From the cell containing the given text, extract its center point as [X, Y] coordinate. 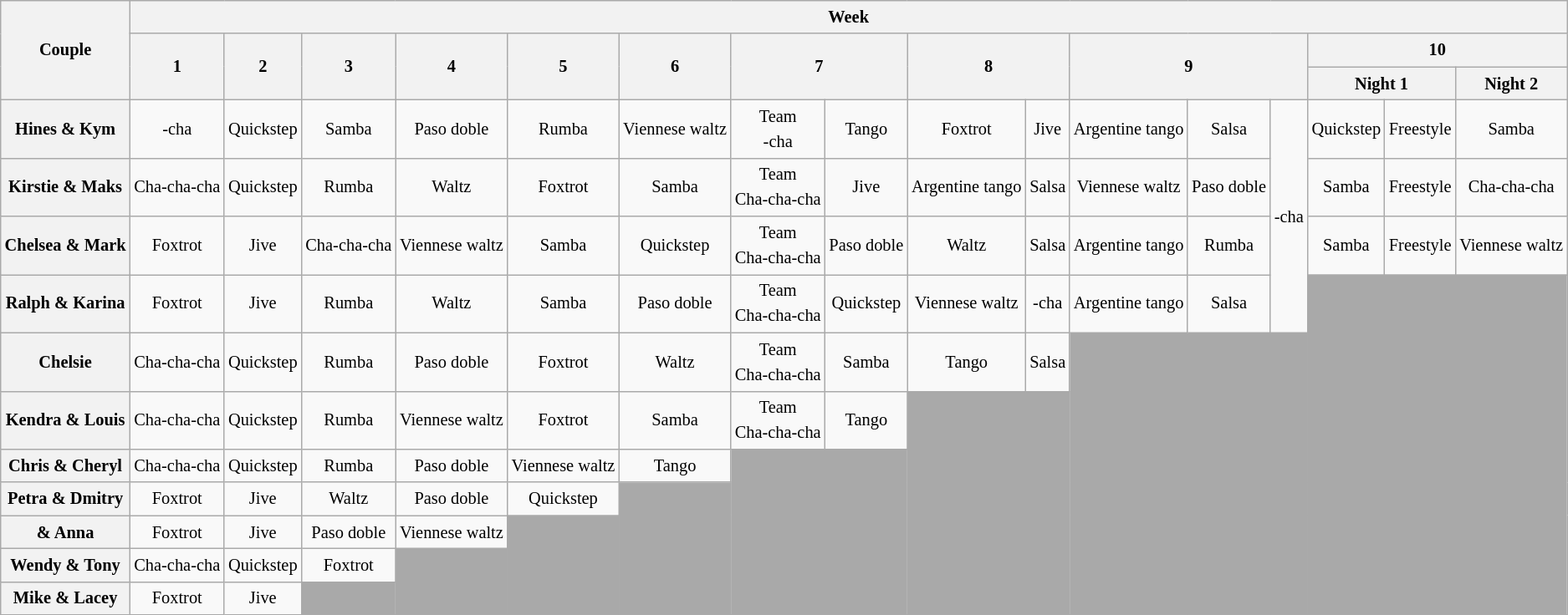
7 [820, 67]
Chelsie [65, 362]
Couple [65, 50]
1 [177, 67]
Kendra & Louis [65, 420]
Mike & Lacey [65, 598]
2 [263, 67]
Hines & Kym [65, 129]
& Anna [65, 532]
Chris & Cheryl [65, 465]
6 [675, 67]
9 [1189, 67]
Ralph & Karina [65, 303]
3 [348, 67]
Kirstie & Maks [65, 187]
Wendy & Tony [65, 565]
5 [564, 67]
Week [848, 17]
Night 2 [1511, 84]
Chelsea & Mark [65, 246]
Petra & Dmitry [65, 499]
4 [452, 67]
Team-cha [778, 129]
Night 1 [1382, 84]
8 [988, 67]
10 [1438, 50]
